From the cell containing the given text, extract its center point as [x, y] coordinate. 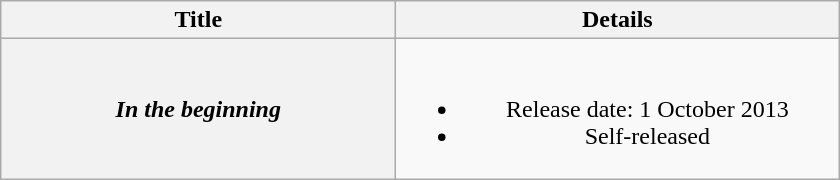
Details [618, 20]
Release date: 1 October 2013Self-released [618, 109]
In the beginning [198, 109]
Title [198, 20]
